Pinpoint the cell where the given text exists, returning its [x, y] midpoint coordinate. 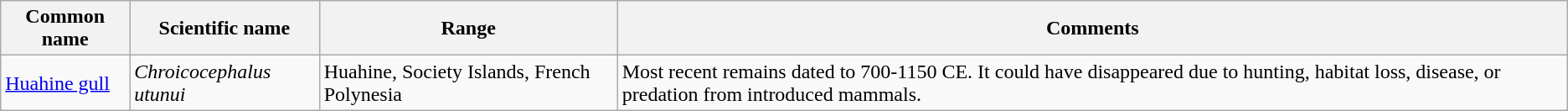
Chroicocephalus utunui [224, 82]
Most recent remains dated to 700-1150 CE. It could have disappeared due to hunting, habitat loss, disease, or predation from introduced mammals. [1092, 82]
Common name [65, 29]
Comments [1092, 29]
Range [468, 29]
Scientific name [224, 29]
Huahine gull [65, 82]
Huahine, Society Islands, French Polynesia [468, 82]
